Determine the [x, y] coordinate at the center of the cell enclosing the given text.  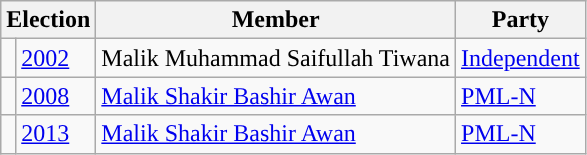
Member [276, 20]
Independent [521, 58]
2008 [56, 96]
Malik Muhammad Saifullah Tiwana [276, 58]
Election [48, 20]
2013 [56, 134]
2002 [56, 58]
Party [521, 20]
